Return the (x, y) coordinate for the center point of the cell that contains the specified text.  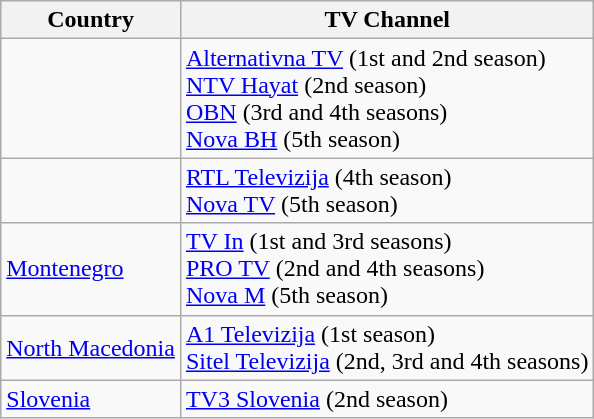
Alternativna TV (1st and 2nd season)NTV Hayat (2nd season)OBN (3rd and 4th seasons)Nova BH (5th season) (387, 98)
TV Channel (387, 20)
Montenegro (91, 269)
Country (91, 20)
A1 Televizija (1st season)Sitel Televizija (2nd, 3rd and 4th seasons) (387, 348)
TV In (1st and 3rd seasons)PRO TV (2nd and 4th seasons)Nova M (5th season) (387, 269)
Slovenia (91, 399)
North Macedonia (91, 348)
RTL Televizija (4th season)Nova TV (5th season) (387, 190)
TV3 Slovenia (2nd season) (387, 399)
